Find where the given text appears and provide that cell's center as [X, Y] coordinate. 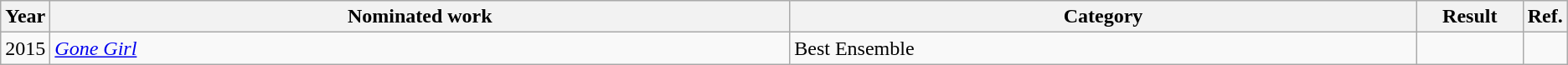
Result [1469, 17]
Best Ensemble [1104, 48]
Category [1104, 17]
2015 [25, 48]
Gone Girl [420, 48]
Ref. [1545, 17]
Nominated work [420, 17]
Year [25, 17]
